Extract the (x, y) coordinate from the center of the cell holding the provided text.  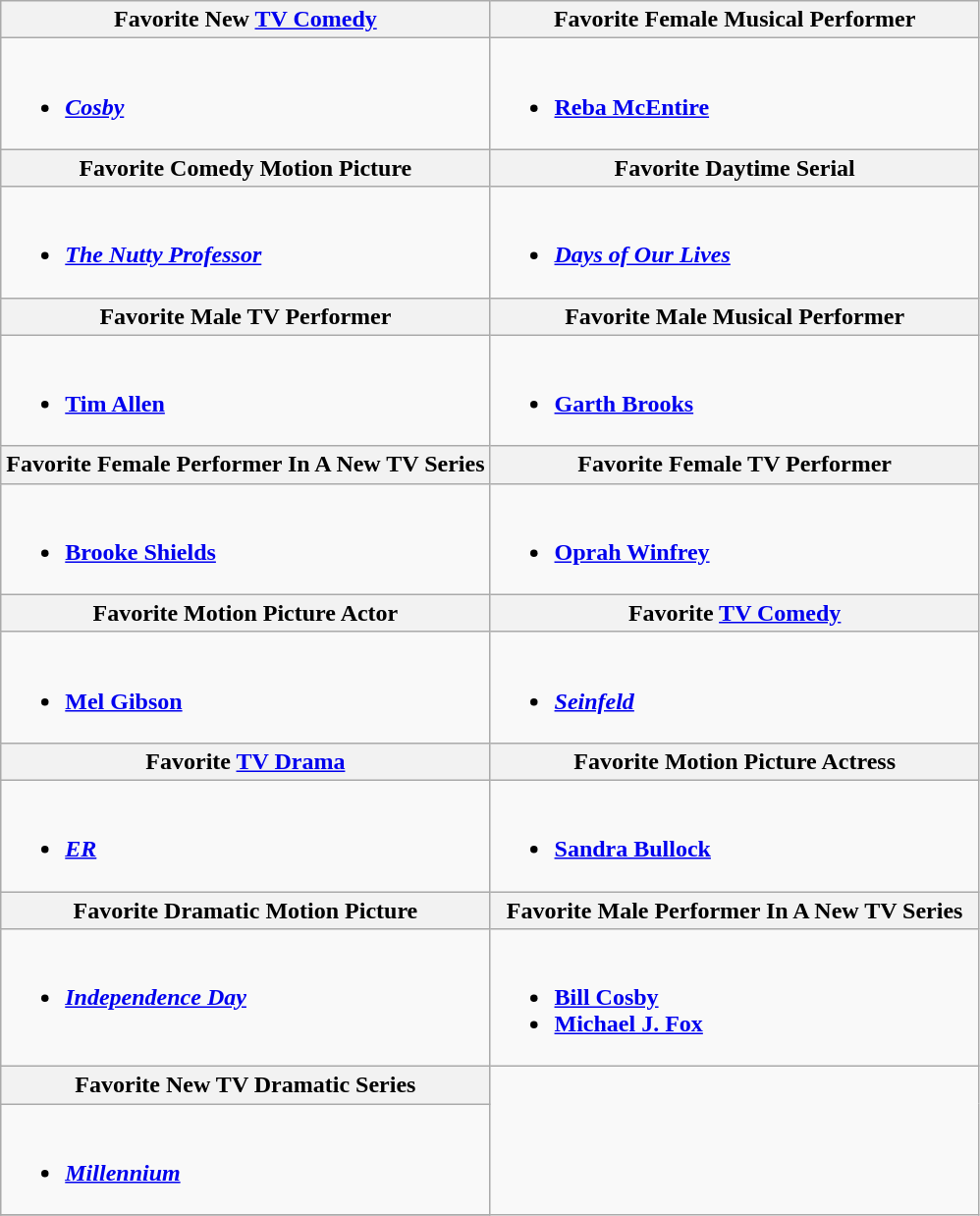
Cosby (245, 94)
Favorite Dramatic Motion Picture (245, 911)
Independence Day (245, 998)
Favorite New TV Comedy (245, 20)
Favorite Female Musical Performer (735, 20)
Favorite Male Performer In A New TV Series (735, 911)
Brooke Shields (245, 538)
Favorite Daytime Serial (735, 168)
Favorite Comedy Motion Picture (245, 168)
Favorite Male TV Performer (245, 316)
Favorite New TV Dramatic Series (245, 1085)
Favorite Male Musical Performer (735, 316)
Millennium (245, 1159)
Favorite Female Performer In A New TV Series (245, 465)
Bill CosbyMichael J. Fox (735, 998)
Favorite Female TV Performer (735, 465)
Reba McEntire (735, 94)
Favorite TV Comedy (735, 613)
Seinfeld (735, 688)
Oprah Winfrey (735, 538)
Garth Brooks (735, 391)
Tim Allen (245, 391)
Favorite TV Drama (245, 761)
Favorite Motion Picture Actor (245, 613)
The Nutty Professor (245, 242)
ER (245, 835)
Days of Our Lives (735, 242)
Favorite Motion Picture Actress (735, 761)
Sandra Bullock (735, 835)
Mel Gibson (245, 688)
